Detect which cell encompasses the target text, then output its (X, Y) center coordinate. 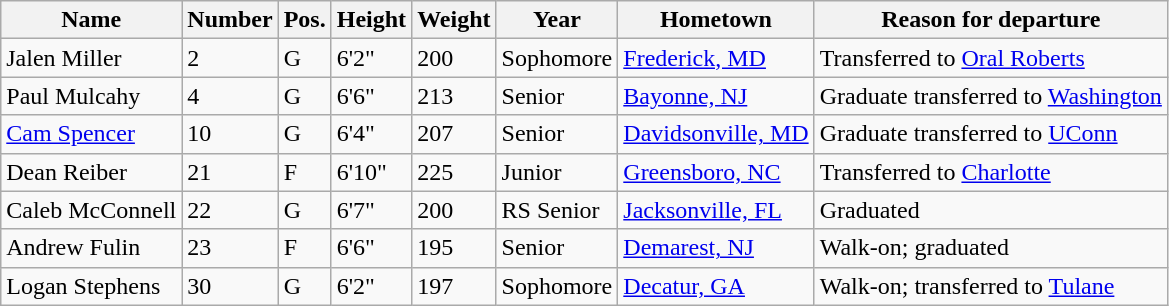
Decatur, GA (716, 286)
6'4" (371, 134)
Year (557, 20)
Reason for departure (990, 20)
Greensboro, NC (716, 172)
Transferred to Charlotte (990, 172)
Caleb McConnell (92, 210)
213 (454, 96)
Frederick, MD (716, 58)
Walk-on; graduated (990, 248)
195 (454, 248)
RS Senior (557, 210)
Walk-on; transferred to Tulane (990, 286)
6'7" (371, 210)
Demarest, NJ (716, 248)
Jacksonville, FL (716, 210)
Davidsonville, MD (716, 134)
Weight (454, 20)
10 (230, 134)
23 (230, 248)
Graduated (990, 210)
197 (454, 286)
Paul Mulcahy (92, 96)
4 (230, 96)
Height (371, 20)
Dean Reiber (92, 172)
207 (454, 134)
30 (230, 286)
Pos. (304, 20)
Jalen Miller (92, 58)
Bayonne, NJ (716, 96)
Transferred to Oral Roberts (990, 58)
Name (92, 20)
21 (230, 172)
Hometown (716, 20)
Junior (557, 172)
Graduate transferred to Washington (990, 96)
Graduate transferred to UConn (990, 134)
22 (230, 210)
2 (230, 58)
Andrew Fulin (92, 248)
225 (454, 172)
Number (230, 20)
Logan Stephens (92, 286)
6'10" (371, 172)
Cam Spencer (92, 134)
